Return the (x, y) coordinate for the center point of the cell that contains the specified text.  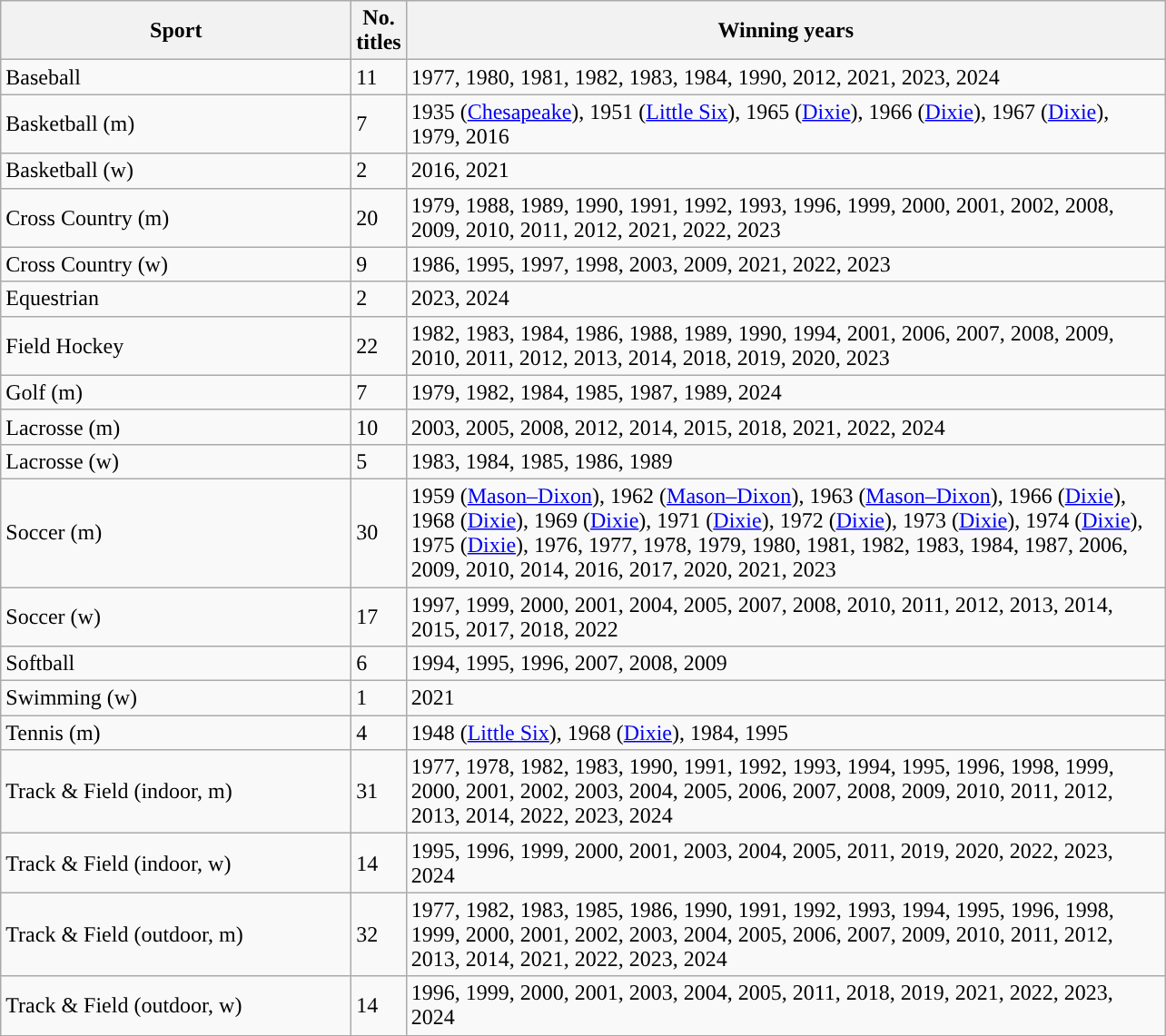
2023, 2024 (786, 299)
2003, 2005, 2008, 2012, 2014, 2015, 2018, 2021, 2022, 2024 (786, 427)
Track & Field (outdoor, m) (176, 934)
1997, 1999, 2000, 2001, 2004, 2005, 2007, 2008, 2010, 2011, 2012, 2013, 2014, 2015, 2017, 2018, 2022 (786, 616)
Baseball (176, 77)
11 (379, 77)
1994, 1995, 1996, 2007, 2008, 2009 (786, 664)
Soccer (w) (176, 616)
1983, 1984, 1985, 1986, 1989 (786, 461)
1995, 1996, 1999, 2000, 2001, 2003, 2004, 2005, 2011, 2019, 2020, 2022, 2023, 2024 (786, 863)
32 (379, 934)
Lacrosse (w) (176, 461)
Basketball (m) (176, 123)
30 (379, 532)
Equestrian (176, 299)
4 (379, 733)
31 (379, 792)
Winning years (786, 31)
Field Hockey (176, 345)
20 (379, 218)
2021 (786, 698)
1948 (Little Six), 1968 (Dixie), 1984, 1995 (786, 733)
Sport (176, 31)
Track & Field (outdoor, w) (176, 1006)
No.titles (379, 31)
1979, 1982, 1984, 1985, 1987, 1989, 2024 (786, 392)
Tennis (m) (176, 733)
Softball (176, 664)
Cross Country (w) (176, 264)
Cross Country (m) (176, 218)
5 (379, 461)
1977, 1980, 1981, 1982, 1983, 1984, 1990, 2012, 2021, 2023, 2024 (786, 77)
1996, 1999, 2000, 2001, 2003, 2004, 2005, 2011, 2018, 2019, 2021, 2022, 2023, 2024 (786, 1006)
Track & Field (indoor, m) (176, 792)
10 (379, 427)
1979, 1988, 1989, 1990, 1991, 1992, 1993, 1996, 1999, 2000, 2001, 2002, 2008, 2009, 2010, 2011, 2012, 2021, 2022, 2023 (786, 218)
6 (379, 664)
1982, 1983, 1984, 1986, 1988, 1989, 1990, 1994, 2001, 2006, 2007, 2008, 2009, 2010, 2011, 2012, 2013, 2014, 2018, 2019, 2020, 2023 (786, 345)
9 (379, 264)
1986, 1995, 1997, 1998, 2003, 2009, 2021, 2022, 2023 (786, 264)
Swimming (w) (176, 698)
2016, 2021 (786, 171)
Soccer (m) (176, 532)
17 (379, 616)
Track & Field (indoor, w) (176, 863)
Golf (m) (176, 392)
Basketball (w) (176, 171)
1935 (Chesapeake), 1951 (Little Six), 1965 (Dixie), 1966 (Dixie), 1967 (Dixie), 1979, 2016 (786, 123)
22 (379, 345)
1 (379, 698)
Lacrosse (m) (176, 427)
